Output the (X, Y) coordinate of the center of the cell containing the given text.  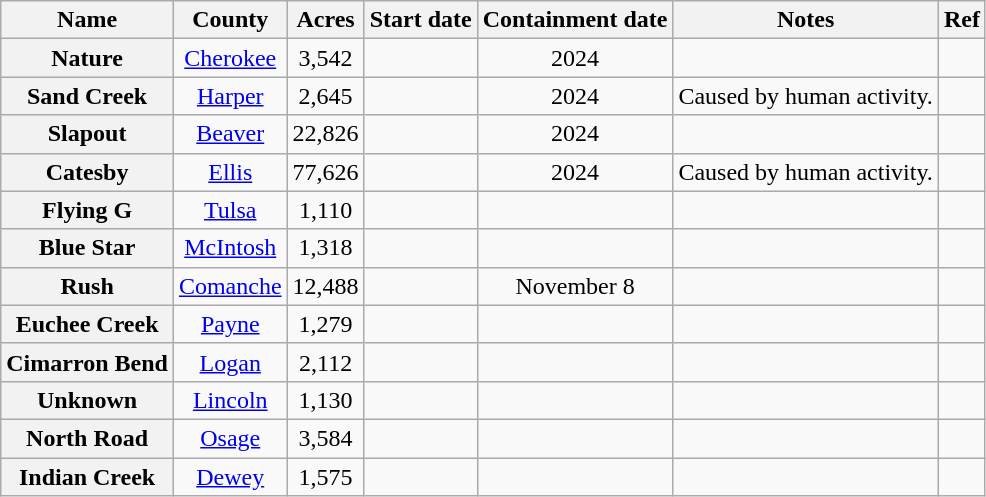
1,279 (326, 324)
Payne (230, 324)
Comanche (230, 286)
Dewey (230, 477)
Notes (806, 20)
Tulsa (230, 210)
Cherokee (230, 58)
2,112 (326, 362)
Acres (326, 20)
Ellis (230, 172)
Lincoln (230, 400)
Catesby (88, 172)
Nature (88, 58)
12,488 (326, 286)
Start date (420, 20)
3,542 (326, 58)
22,826 (326, 134)
Sand Creek (88, 96)
North Road (88, 438)
1,110 (326, 210)
Indian Creek (88, 477)
1,318 (326, 248)
Logan (230, 362)
Unknown (88, 400)
McIntosh (230, 248)
County (230, 20)
3,584 (326, 438)
2,645 (326, 96)
Beaver (230, 134)
Containment date (575, 20)
Euchee Creek (88, 324)
1,575 (326, 477)
Osage (230, 438)
November 8 (575, 286)
Rush (88, 286)
Ref (962, 20)
1,130 (326, 400)
Blue Star (88, 248)
Harper (230, 96)
Flying G (88, 210)
Slapout (88, 134)
Cimarron Bend (88, 362)
Name (88, 20)
77,626 (326, 172)
